Output the (x, y) coordinate of the center of the cell containing the given text.  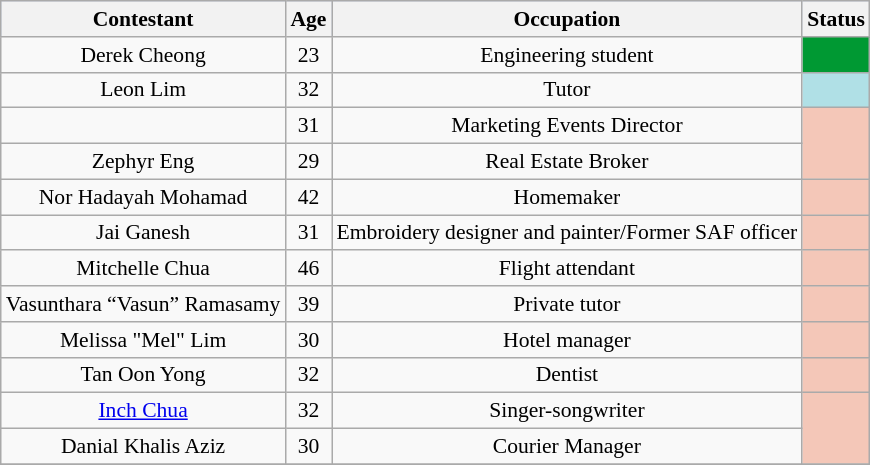
29 (308, 162)
Tan Oon Yong (144, 375)
Courier Manager (568, 447)
39 (308, 304)
Tutor (568, 90)
Homemaker (568, 197)
Inch Chua (144, 411)
Private tutor (568, 304)
Flight attendant (568, 269)
Real Estate Broker (568, 162)
Occupation (568, 19)
Dentist (568, 375)
Engineering student (568, 55)
Vasunthara “Vasun” Ramasamy (144, 304)
Jai Ganesh (144, 233)
Zephyr Eng (144, 162)
Status (836, 19)
Contestant (144, 19)
46 (308, 269)
Leon Lim (144, 90)
42 (308, 197)
23 (308, 55)
Hotel manager (568, 340)
Derek Cheong (144, 55)
Marketing Events Director (568, 126)
Mitchelle Chua (144, 269)
Age (308, 19)
Danial Khalis Aziz (144, 447)
Embroidery designer and painter/Former SAF officer (568, 233)
Singer-songwriter (568, 411)
Melissa "Mel" Lim (144, 340)
Nor Hadayah Mohamad (144, 197)
